For the text-containing cell, return its midpoint in (X, Y) coordinate format. 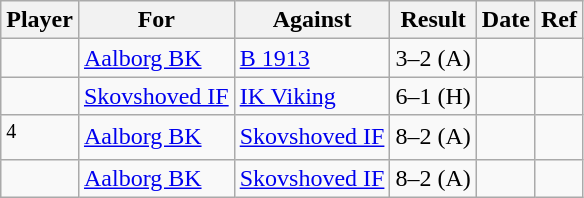
For (156, 20)
4 (40, 138)
Ref (558, 20)
Player (40, 20)
B 1913 (312, 58)
Result (433, 20)
IK Viking (312, 96)
3–2 (A) (433, 58)
Against (312, 20)
Date (506, 20)
6–1 (H) (433, 96)
